For the text-containing cell, return its midpoint in [X, Y] coordinate format. 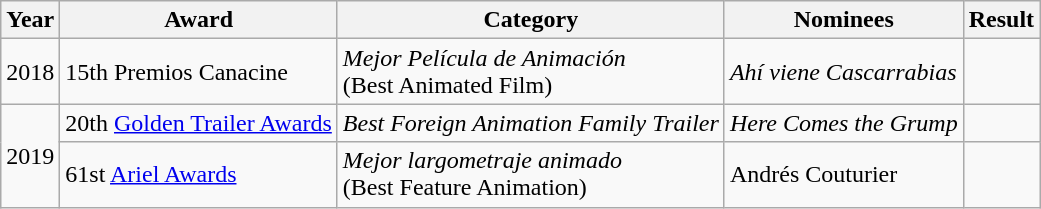
Mejor Película de Animación(Best Animated Film) [530, 72]
Ahí viene Cascarrabias [844, 72]
Result [1001, 20]
2018 [30, 72]
Year [30, 20]
2019 [30, 156]
Category [530, 20]
Nominees [844, 20]
Andrés Couturier [844, 174]
Best Foreign Animation Family Trailer [530, 123]
61st Ariel Awards [199, 174]
15th Premios Canacine [199, 72]
Award [199, 20]
20th Golden Trailer Awards [199, 123]
Here Comes the Grump [844, 123]
Mejor largometraje animado(Best Feature Animation) [530, 174]
